Find where the given text appears and provide that cell's center as (x, y) coordinate. 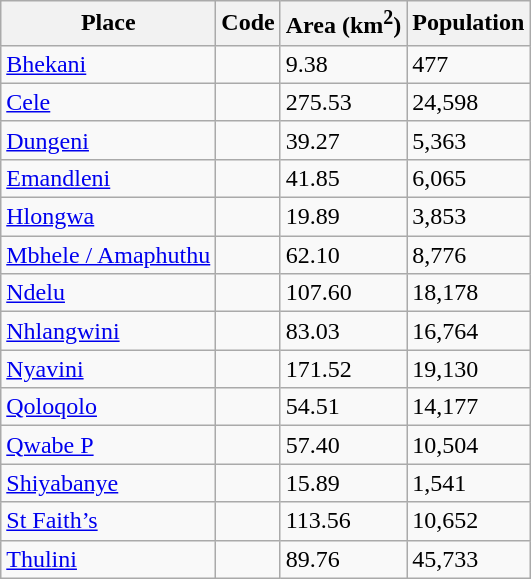
45,733 (468, 559)
Nyavini (108, 369)
Cele (108, 102)
1,541 (468, 483)
62.10 (344, 255)
14,177 (468, 407)
Thulini (108, 559)
39.27 (344, 140)
24,598 (468, 102)
Nhlangwini (108, 331)
10,504 (468, 445)
10,652 (468, 521)
St Faith’s (108, 521)
54.51 (344, 407)
Dungeni (108, 140)
16,764 (468, 331)
Qoloqolo (108, 407)
Hlongwa (108, 217)
113.56 (344, 521)
83.03 (344, 331)
Area (km2) (344, 24)
5,363 (468, 140)
57.40 (344, 445)
15.89 (344, 483)
18,178 (468, 293)
171.52 (344, 369)
Code (248, 24)
9.38 (344, 64)
3,853 (468, 217)
275.53 (344, 102)
19.89 (344, 217)
477 (468, 64)
19,130 (468, 369)
6,065 (468, 178)
41.85 (344, 178)
Bhekani (108, 64)
107.60 (344, 293)
Ndelu (108, 293)
Population (468, 24)
Qwabe P (108, 445)
Emandleni (108, 178)
89.76 (344, 559)
8,776 (468, 255)
Mbhele / Amaphuthu (108, 255)
Shiyabanye (108, 483)
Place (108, 24)
